Scan for the cell matching the given text and deliver its (X, Y) coordinate at center. 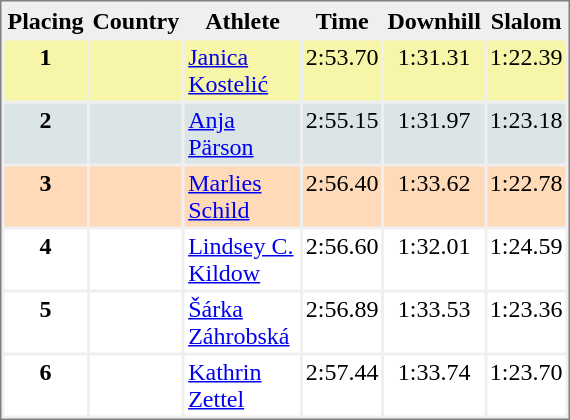
1:22.78 (526, 196)
1:33.53 (434, 322)
1:31.97 (434, 134)
Downhill (434, 20)
Janica Kostelić (242, 70)
Kathrin Zettel (242, 386)
Anja Pärson (242, 134)
1:24.59 (526, 260)
2:57.44 (342, 386)
3 (45, 196)
5 (45, 322)
1:32.01 (434, 260)
1:23.70 (526, 386)
Lindsey C. Kildow (242, 260)
6 (45, 386)
1:23.36 (526, 322)
1:22.39 (526, 70)
Placing (45, 20)
Marlies Schild (242, 196)
2:56.60 (342, 260)
1:33.74 (434, 386)
2:55.15 (342, 134)
2:56.40 (342, 196)
2 (45, 134)
Šárka Záhrobská (242, 322)
Time (342, 20)
1:31.31 (434, 70)
2:56.89 (342, 322)
1 (45, 70)
Slalom (526, 20)
2:53.70 (342, 70)
1:33.62 (434, 196)
Athlete (242, 20)
4 (45, 260)
1:23.18 (526, 134)
Country (136, 20)
